From the cell containing the given text, extract its center point as (x, y) coordinate. 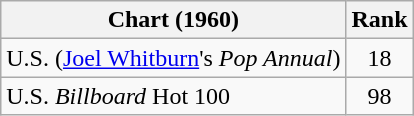
Rank (380, 20)
98 (380, 96)
18 (380, 58)
U.S. Billboard Hot 100 (174, 96)
Chart (1960) (174, 20)
U.S. (Joel Whitburn's Pop Annual) (174, 58)
